Determine the (X, Y) coordinate at the center of the cell enclosing the given text.  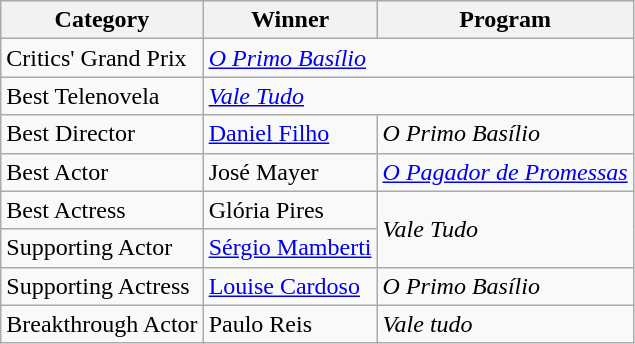
Glória Pires (290, 210)
Supporting Actor (102, 248)
Program (505, 20)
Vale tudo (505, 324)
Sérgio Mamberti (290, 248)
Critics' Grand Prix (102, 58)
Best Actor (102, 172)
Best Director (102, 134)
Daniel Filho (290, 134)
O Pagador de Promessas (505, 172)
Paulo Reis (290, 324)
Best Telenovela (102, 96)
Louise Cardoso (290, 286)
Category (102, 20)
Breakthrough Actor (102, 324)
Best Actress (102, 210)
Supporting Actress (102, 286)
Winner (290, 20)
José Mayer (290, 172)
